Search for the cell housing the specified text and yield its [x, y] center coordinate. 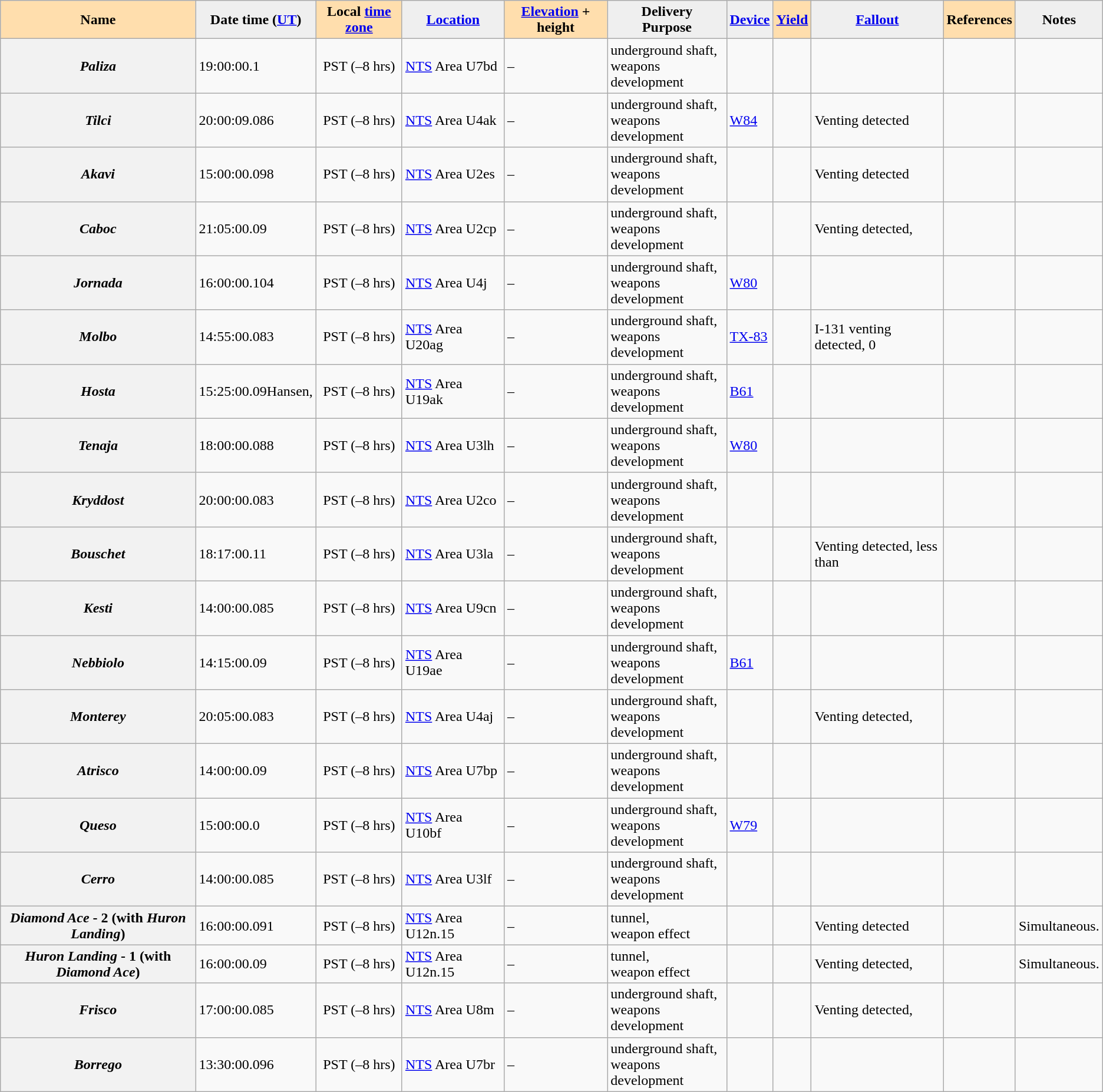
Name [98, 20]
NTS Area U19ak [453, 391]
NTS Area U2co [453, 499]
Kesti [98, 608]
Tenaja [98, 445]
15:25:00.09Hansen, [256, 391]
Fallout [877, 20]
Caboc [98, 229]
NTS Area U3lh [453, 445]
18:17:00.11 [256, 554]
16:00:00.09 [256, 964]
Kryddost [98, 499]
13:30:00.096 [256, 1064]
Hosta [98, 391]
W84 [749, 120]
14:15:00.09 [256, 662]
TX-83 [749, 337]
Atrisco [98, 771]
Diamond Ace - 2 (with Huron Landing) [98, 926]
15:00:00.0 [256, 825]
Nebbiolo [98, 662]
NTS Area U10bf [453, 825]
Frisco [98, 1010]
NTS Area U7br [453, 1064]
20:05:00.083 [256, 717]
NTS Area U20ag [453, 337]
NTS Area U4aj [453, 717]
NTS Area U4j [453, 283]
NTS Area U7bd [453, 66]
Huron Landing - 1 (with Diamond Ace) [98, 964]
Delivery Purpose [667, 20]
NTS Area U9cn [453, 608]
Elevation + height [555, 20]
Yield [792, 20]
NTS Area U8m [453, 1010]
19:00:00.1 [256, 66]
21:05:00.09 [256, 229]
References [979, 20]
NTS Area U4ak [453, 120]
NTS Area U7bp [453, 771]
NTS Area U3la [453, 554]
Queso [98, 825]
15:00:00.098 [256, 174]
Date time (UT) [256, 20]
NTS Area U2es [453, 174]
Location [453, 20]
NTS Area U19ae [453, 662]
Monterey [98, 717]
I-131 venting detected, 0 [877, 337]
16:00:00.091 [256, 926]
14:55:00.083 [256, 337]
20:00:09.086 [256, 120]
14:00:00.09 [256, 771]
18:00:00.088 [256, 445]
Local time zone [359, 20]
20:00:00.083 [256, 499]
W79 [749, 825]
17:00:00.085 [256, 1010]
Akavi [98, 174]
NTS Area U3lf [453, 879]
Notes [1059, 20]
Device [749, 20]
NTS Area U2cp [453, 229]
Jornada [98, 283]
Borrego [98, 1064]
Cerro [98, 879]
Bouschet [98, 554]
16:00:00.104 [256, 283]
Venting detected, less than [877, 554]
Paliza [98, 66]
Molbo [98, 337]
Tilci [98, 120]
